From the cell containing the given text, extract its center point as [X, Y] coordinate. 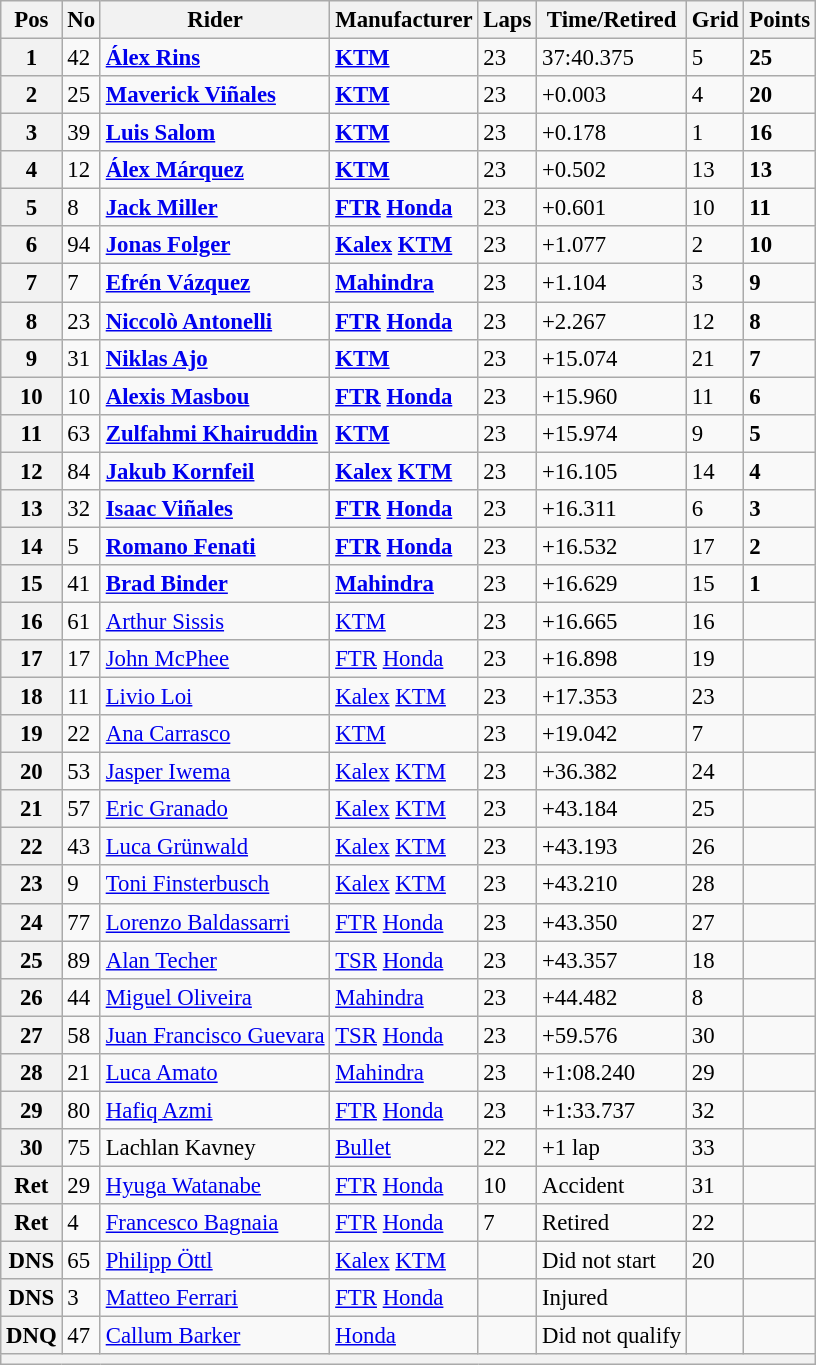
+16.629 [612, 584]
Luca Grünwald [214, 847]
Did not qualify [612, 1336]
44 [81, 997]
Laps [508, 20]
41 [81, 584]
+15.074 [612, 358]
+0.003 [612, 95]
Jasper Iwema [214, 772]
Hafiq Azmi [214, 1110]
Ana Carrasco [214, 734]
No [81, 20]
+16.898 [612, 659]
Hyuga Watanabe [214, 1185]
Luis Salom [214, 133]
Francesco Bagnaia [214, 1223]
Lachlan Kavney [214, 1148]
Bullet [404, 1148]
+43.210 [612, 885]
Jonas Folger [214, 245]
Maverick Viñales [214, 95]
Luca Amato [214, 1073]
+43.357 [612, 960]
37:40.375 [612, 58]
+1.077 [612, 245]
Accident [612, 1185]
Álex Márquez [214, 170]
Lorenzo Baldassarri [214, 922]
Matteo Ferrari [214, 1298]
65 [81, 1261]
Juan Francisco Guevara [214, 1035]
+17.353 [612, 697]
+1:08.240 [612, 1073]
53 [81, 772]
39 [81, 133]
80 [81, 1110]
+59.576 [612, 1035]
John McPhee [214, 659]
Philipp Öttl [214, 1261]
43 [81, 847]
+19.042 [612, 734]
Niklas Ajo [214, 358]
Jack Miller [214, 208]
Miguel Oliveira [214, 997]
Livio Loi [214, 697]
58 [81, 1035]
+2.267 [612, 321]
63 [81, 433]
+16.532 [612, 546]
Eric Granado [214, 809]
94 [81, 245]
Zulfahmi Khairuddin [214, 433]
+16.665 [612, 621]
+44.482 [612, 997]
Did not start [612, 1261]
Isaac Viñales [214, 509]
47 [81, 1336]
+43.350 [612, 922]
89 [81, 960]
33 [716, 1148]
84 [81, 471]
Injured [612, 1298]
+36.382 [612, 772]
+1 lap [612, 1148]
+43.193 [612, 847]
Alexis Masbou [214, 396]
Jakub Kornfeil [214, 471]
+0.502 [612, 170]
DNQ [32, 1336]
75 [81, 1148]
+16.105 [612, 471]
Pos [32, 20]
Brad Binder [214, 584]
+43.184 [612, 809]
Time/Retired [612, 20]
+16.311 [612, 509]
57 [81, 809]
Efrén Vázquez [214, 283]
61 [81, 621]
Retired [612, 1223]
+0.178 [612, 133]
Arthur Sissis [214, 621]
Honda [404, 1336]
Alan Techer [214, 960]
Romano Fenati [214, 546]
Toni Finsterbusch [214, 885]
+15.974 [612, 433]
77 [81, 922]
Callum Barker [214, 1336]
+0.601 [612, 208]
Grid [716, 20]
Rider [214, 20]
+1.104 [612, 283]
Manufacturer [404, 20]
Álex Rins [214, 58]
+1:33.737 [612, 1110]
Niccolò Antonelli [214, 321]
42 [81, 58]
Points [780, 20]
+15.960 [612, 396]
